Detect which cell encompasses the target text, then output its (X, Y) center coordinate. 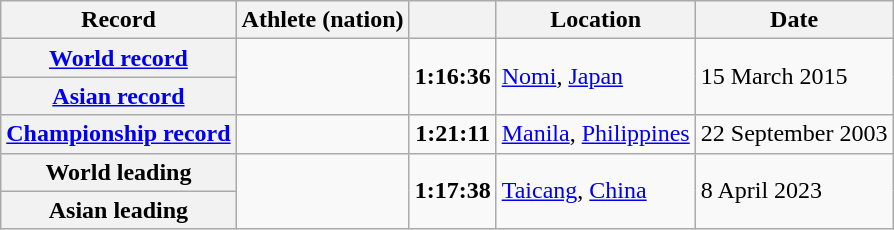
World record (118, 58)
Athlete (nation) (322, 20)
Date (794, 20)
Asian leading (118, 210)
Taicang, China (596, 191)
Asian record (118, 96)
8 April 2023 (794, 191)
Location (596, 20)
Manila, Philippines (596, 134)
Nomi, Japan (596, 77)
1:17:38 (452, 191)
1:16:36 (452, 77)
15 March 2015 (794, 77)
Record (118, 20)
Championship record (118, 134)
22 September 2003 (794, 134)
World leading (118, 172)
1:21:11 (452, 134)
